For the text-containing cell, return its midpoint in (X, Y) coordinate format. 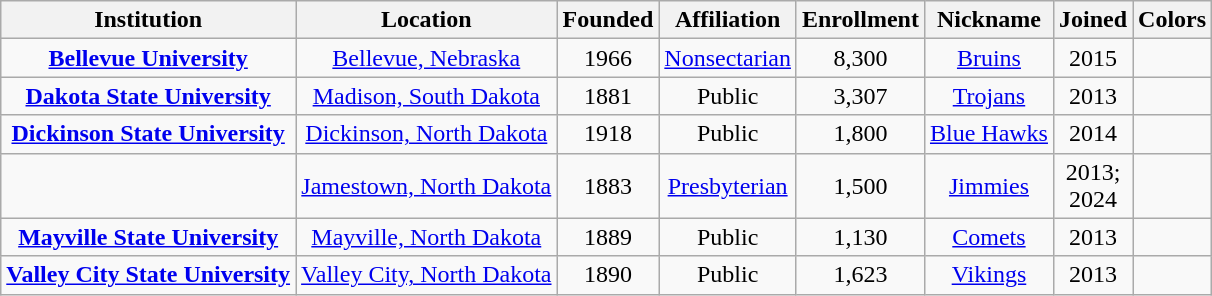
Dakota State University (148, 96)
2014 (1092, 134)
Bellevue, Nebraska (426, 58)
Madison, South Dakota (426, 96)
Trojans (988, 96)
Bellevue University (148, 58)
Founded (608, 20)
8,300 (860, 58)
Institution (148, 20)
Jimmies (988, 186)
1,500 (860, 186)
Nonsectarian (728, 58)
1,800 (860, 134)
1918 (608, 134)
1,130 (860, 237)
Colors (1172, 20)
Comets (988, 237)
Nickname (988, 20)
Jamestown, North Dakota (426, 186)
Mayville State University (148, 237)
Location (426, 20)
Vikings (988, 275)
1,623 (860, 275)
Valley City State University (148, 275)
1889 (608, 237)
3,307 (860, 96)
2015 (1092, 58)
Mayville, North Dakota (426, 237)
1881 (608, 96)
2013;2024 (1092, 186)
Joined (1092, 20)
Blue Hawks (988, 134)
1890 (608, 275)
Dickinson, North Dakota (426, 134)
Affiliation (728, 20)
Enrollment (860, 20)
Presbyterian (728, 186)
1883 (608, 186)
1966 (608, 58)
Valley City, North Dakota (426, 275)
Dickinson State University (148, 134)
Bruins (988, 58)
